Provide the (X, Y) coordinate of the cell's center where the given text is located.  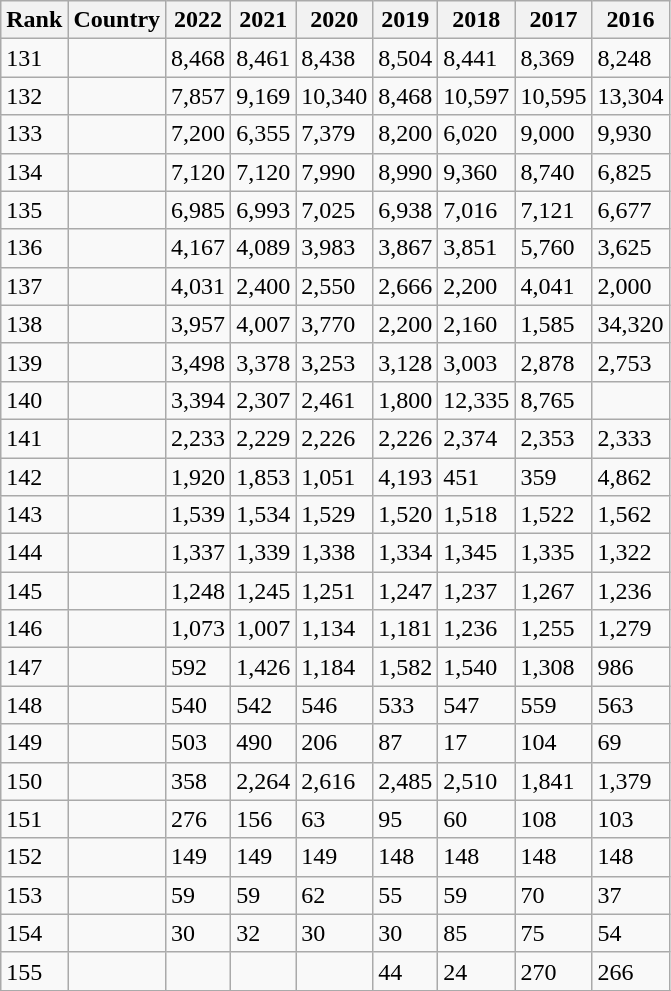
142 (34, 477)
24 (476, 971)
1,585 (554, 324)
95 (406, 819)
9,169 (264, 96)
135 (34, 210)
1,520 (406, 515)
63 (334, 819)
1,308 (554, 667)
144 (34, 553)
32 (264, 933)
8,248 (630, 58)
85 (476, 933)
2019 (406, 20)
1,339 (264, 553)
540 (198, 705)
3,128 (406, 362)
151 (34, 819)
7,200 (198, 134)
4,862 (630, 477)
69 (630, 743)
7,990 (334, 172)
34,320 (630, 324)
7,121 (554, 210)
153 (34, 895)
9,360 (476, 172)
4,089 (264, 248)
1,518 (476, 515)
131 (34, 58)
1,279 (630, 629)
1,338 (334, 553)
592 (198, 667)
2020 (334, 20)
104 (554, 743)
2,160 (476, 324)
1,184 (334, 667)
8,461 (264, 58)
1,073 (198, 629)
1,426 (264, 667)
156 (264, 819)
1,529 (334, 515)
1,248 (198, 591)
2,461 (334, 400)
2,307 (264, 400)
4,167 (198, 248)
2,878 (554, 362)
60 (476, 819)
533 (406, 705)
4,031 (198, 286)
146 (34, 629)
4,193 (406, 477)
1,267 (554, 591)
1,345 (476, 553)
1,337 (198, 553)
2018 (476, 20)
10,595 (554, 96)
62 (334, 895)
1,255 (554, 629)
37 (630, 895)
Country (117, 20)
2,400 (264, 286)
134 (34, 172)
3,498 (198, 362)
3,851 (476, 248)
13,304 (630, 96)
206 (334, 743)
8,369 (554, 58)
6,825 (630, 172)
2017 (554, 20)
7,016 (476, 210)
155 (34, 971)
2,333 (630, 438)
7,857 (198, 96)
1,379 (630, 781)
1,800 (406, 400)
12,335 (476, 400)
4,007 (264, 324)
137 (34, 286)
154 (34, 933)
10,340 (334, 96)
1,247 (406, 591)
75 (554, 933)
6,938 (406, 210)
563 (630, 705)
6,020 (476, 134)
3,378 (264, 362)
2,353 (554, 438)
8,438 (334, 58)
7,379 (334, 134)
87 (406, 743)
1,007 (264, 629)
55 (406, 895)
4,041 (554, 286)
358 (198, 781)
138 (34, 324)
139 (34, 362)
1,322 (630, 553)
8,200 (406, 134)
147 (34, 667)
2,485 (406, 781)
6,677 (630, 210)
3,253 (334, 362)
1,534 (264, 515)
547 (476, 705)
9,930 (630, 134)
503 (198, 743)
8,765 (554, 400)
559 (554, 705)
152 (34, 857)
2,550 (334, 286)
8,740 (554, 172)
2,616 (334, 781)
1,562 (630, 515)
3,770 (334, 324)
133 (34, 134)
1,245 (264, 591)
145 (34, 591)
5,760 (554, 248)
1,920 (198, 477)
3,003 (476, 362)
1,334 (406, 553)
1,539 (198, 515)
1,540 (476, 667)
1,841 (554, 781)
9,000 (554, 134)
2021 (264, 20)
Rank (34, 20)
140 (34, 400)
108 (554, 819)
2,374 (476, 438)
103 (630, 819)
1,582 (406, 667)
3,983 (334, 248)
542 (264, 705)
2022 (198, 20)
2,000 (630, 286)
1,237 (476, 591)
1,181 (406, 629)
6,985 (198, 210)
3,867 (406, 248)
6,993 (264, 210)
490 (264, 743)
2016 (630, 20)
3,625 (630, 248)
136 (34, 248)
141 (34, 438)
2,264 (264, 781)
451 (476, 477)
150 (34, 781)
1,051 (334, 477)
2,753 (630, 362)
2,233 (198, 438)
276 (198, 819)
359 (554, 477)
1,335 (554, 553)
70 (554, 895)
143 (34, 515)
3,394 (198, 400)
8,441 (476, 58)
2,666 (406, 286)
10,597 (476, 96)
8,990 (406, 172)
270 (554, 971)
3,957 (198, 324)
1,134 (334, 629)
1,251 (334, 591)
132 (34, 96)
54 (630, 933)
17 (476, 743)
1,522 (554, 515)
8,504 (406, 58)
2,229 (264, 438)
266 (630, 971)
1,853 (264, 477)
986 (630, 667)
6,355 (264, 134)
546 (334, 705)
2,510 (476, 781)
7,025 (334, 210)
44 (406, 971)
